Provide the [X, Y] coordinate of the cell's center where the given text is located.  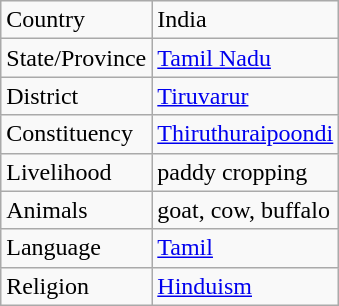
District [76, 96]
paddy cropping [246, 172]
Thiruthuraipoondi [246, 134]
India [246, 20]
Religion [76, 286]
Tiruvarur [246, 96]
Livelihood [76, 172]
goat, cow, buffalo [246, 210]
Hinduism [246, 286]
Tamil [246, 248]
Tamil Nadu [246, 58]
State/Province [76, 58]
Constituency [76, 134]
Language [76, 248]
Animals [76, 210]
Country [76, 20]
